Scan for the cell matching the given text and deliver its [X, Y] coordinate at center. 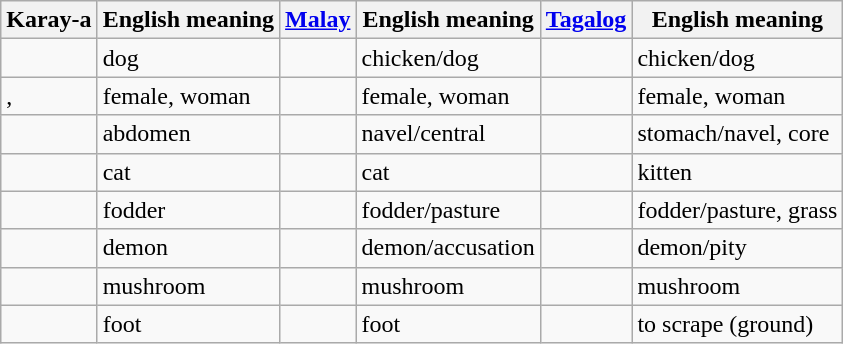
demon/pity [738, 248]
, [49, 96]
demon [188, 248]
Tagalog [586, 20]
dog [188, 58]
abdomen [188, 134]
demon/accusation [448, 248]
to scrape (ground) [738, 324]
stomach/navel, core [738, 134]
navel/central [448, 134]
Karay-a [49, 20]
fodder/pasture [448, 210]
kitten [738, 172]
fodder/pasture, grass [738, 210]
Malay [318, 20]
fodder [188, 210]
